From the cell containing the given text, extract its center point as [x, y] coordinate. 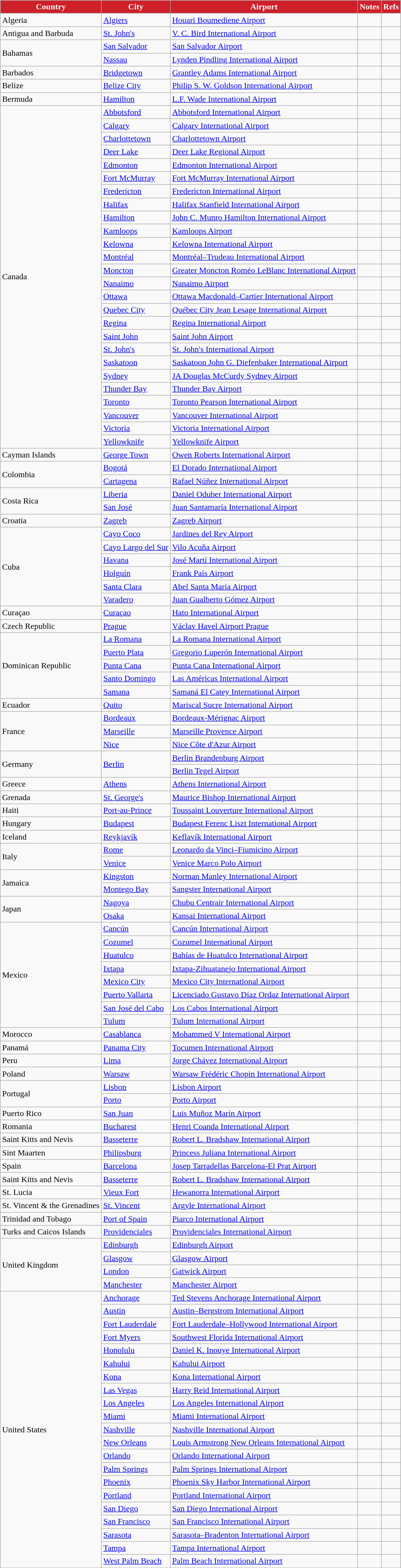
Argyle International Airport [264, 1205]
Cayo Largo del Sur [136, 547]
Panama City [136, 1048]
Budapest [136, 824]
Phoenix [136, 1482]
Kona International Airport [264, 1377]
Glasgow [136, 1258]
Grantley Adams International Airport [264, 73]
Notes [370, 7]
Punta Cana International Airport [264, 665]
Fort Myers [136, 1337]
City [136, 7]
Sarasota [136, 1535]
Manchester Airport [264, 1285]
Manchester [136, 1285]
Victoria [136, 428]
Phoenix Sky Harbor International Airport [264, 1482]
Havana [136, 560]
Deer Lake Regional Airport [264, 152]
St. John's International Airport [264, 349]
Ottawa [136, 297]
Honolulu [136, 1350]
Airport [264, 7]
Saint John [136, 336]
Canada [51, 277]
Daniel K. Inouye International Airport [264, 1350]
Josep Tarradellas Barcelona-El Prat Airport [264, 1166]
Quito [136, 705]
Thunder Bay [136, 389]
Václav Havel Airport Prague [264, 626]
Puerto Rico [51, 1113]
Port of Spain [136, 1218]
Philipsburg [136, 1153]
Lynden Pindling International Airport [264, 60]
Jamaica [51, 883]
Edinburgh Airport [264, 1245]
Princess Juliana International Airport [264, 1153]
Liberia [136, 494]
Ecuador [51, 705]
Nagoya [136, 903]
Kansai International Airport [264, 916]
Varadero [136, 600]
London [136, 1271]
Fort McMurray International Airport [264, 178]
San Salvador Airport [264, 46]
Country [51, 7]
Jardines del Rey Airport [264, 534]
Houari Boumediene Airport [264, 20]
Kelowna International Airport [264, 244]
Kahului Airport [264, 1363]
San Juan [136, 1113]
New Orleans [136, 1443]
Lisbon [136, 1087]
Panamá [51, 1048]
Refs [391, 7]
Hato International Airport [264, 613]
Vilo Acuña Airport [264, 547]
Los Angeles [136, 1403]
Nanaimo [136, 283]
Vancouver [136, 415]
Fort Lauderdale [136, 1324]
Thunder Bay Airport [264, 389]
Austin [136, 1311]
Charlottetown Airport [264, 138]
Mariscal Sucre International Airport [264, 705]
Yellowknife Airport [264, 442]
Gregorio Luperón International Airport [264, 652]
Fort McMurray [136, 178]
Berlin [136, 764]
JA Douglas McCurdy Sydney Airport [264, 375]
Athens [136, 784]
Samaná El Catey International Airport [264, 692]
Hungary [51, 824]
Porto Airport [264, 1100]
Yellowknife [136, 442]
Belize [51, 86]
Italy [51, 856]
Cuba [51, 567]
Rome [136, 850]
Jorge Chávez International Airport [264, 1061]
Rafael Núñez International Airport [264, 481]
Los Cabos International Airport [264, 1008]
Poland [51, 1074]
Cozumel International Airport [264, 942]
Algiers [136, 20]
Cancún [136, 929]
Bridgetown [136, 73]
Palm Beach International Airport [264, 1561]
Halifax Stanfield International Airport [264, 205]
La Romana [136, 639]
Miami [136, 1416]
Tampa [136, 1548]
Bahías de Huatulco International Airport [264, 955]
Kamloops [136, 231]
Nashville [136, 1430]
Lima [136, 1061]
José Martí International Airport [264, 560]
Philip S. W. Goldson International Airport [264, 86]
El Dorado International Airport [264, 468]
Southwest Florida International Airport [264, 1337]
San Diego [136, 1508]
Providenciales [136, 1232]
Moncton [136, 270]
United States [51, 1429]
Samana [136, 692]
Sydney [136, 375]
Cartagena [136, 481]
Regina International Airport [264, 323]
Orlando International Airport [264, 1456]
Tulum [136, 1021]
Cayo Coco [136, 534]
Kelowna [136, 244]
Trinidad and Tobago [51, 1218]
Holguín [136, 573]
Nice [136, 744]
Edmonton [136, 165]
Sarasota–Bradenton International Airport [264, 1535]
San Diego International Airport [264, 1508]
Bucharest [136, 1126]
Prague [136, 626]
Fredericton [136, 191]
Sint Maarten [51, 1153]
La Romana International Airport [264, 639]
Henri Coanda International Airport [264, 1126]
Bogotá [136, 468]
Costa Rica [51, 501]
Warsaw Frédéric Chopin International Airport [264, 1074]
Palm Springs International Airport [264, 1469]
Marseille Provence Airport [264, 731]
Las Vegas [136, 1390]
Juan Gualberto Gómez Airport [264, 600]
Venice Marco Polo Airport [264, 863]
V. C. Bird International Airport [264, 33]
Mexico City International Airport [264, 981]
Hewanorra International Airport [264, 1192]
Belize City [136, 86]
Santo Domingo [136, 679]
Montréal [136, 257]
Palm Springs [136, 1469]
Ted Stevens Anchorage International Airport [264, 1298]
San Francisco International Airport [264, 1522]
Harry Reid International Airport [264, 1390]
George Town [136, 455]
Calgary International Airport [264, 125]
Montego Bay [136, 889]
Ixtapa [136, 968]
Keflavík International Airport [264, 837]
Turks and Caicos Islands [51, 1232]
Tulum International Airport [264, 1021]
Montréal–Trudeau International Airport [264, 257]
Norman Manley International Airport [264, 876]
Abel Santa María Airport [264, 587]
Haiti [51, 810]
Piarco International Airport [264, 1218]
Zagreb [136, 520]
L.F. Wade International Airport [264, 99]
Edinburgh [136, 1245]
Ottawa Macdonald–Cartier International Airport [264, 297]
Athens International Airport [264, 784]
Osaka [136, 916]
Barcelona [136, 1166]
St. George's [136, 797]
St. Lucia [51, 1192]
Halifax [136, 205]
Romania [51, 1126]
John C. Munro Hamilton International Airport [264, 218]
Puerto Plata [136, 652]
Louis Armstrong New Orleans International Airport [264, 1443]
Budapest Ferenc Liszt International Airport [264, 824]
Punta Cana [136, 665]
Saint John Airport [264, 336]
Ixtapa-Zihuatanejo International Airport [264, 968]
San Francisco [136, 1522]
Grenada [51, 797]
Huatulco [136, 955]
Las Américas International Airport [264, 679]
Los Angeles International Airport [264, 1403]
Bermuda [51, 99]
Owen Roberts International Airport [264, 455]
Zagreb Airport [264, 520]
Gatwick Airport [264, 1271]
West Palm Beach [136, 1561]
Vancouver International Airport [264, 415]
Calgary [136, 125]
Mexico [51, 975]
Abbotsford [136, 112]
Peru [51, 1061]
Austin–Bergstrom International Airport [264, 1311]
Quebec City [136, 310]
Marseille [136, 731]
Saskatoon [136, 362]
Algeria [51, 20]
Tampa International Airport [264, 1548]
Nashville International Airport [264, 1430]
Leonardo da Vinci–Fiumicino Airport [264, 850]
Berlin Brandenburg Airport [264, 758]
Nassau [136, 60]
Regina [136, 323]
Bordeaux [136, 718]
San José [136, 507]
Casablanca [136, 1034]
France [51, 731]
Porto [136, 1100]
Anchorage [136, 1298]
Toussaint Louverture International Airport [264, 810]
Vieux Fort [136, 1192]
Kamloops Airport [264, 231]
Portugal [51, 1094]
Tocumen International Airport [264, 1048]
Portland International Airport [264, 1495]
Licenciado Gustavo Díaz Ordaz International Airport [264, 995]
Lisbon Airport [264, 1087]
Kahului [136, 1363]
Frank País Airport [264, 573]
Warsaw [136, 1074]
Juan Santamaría International Airport [264, 507]
Miami International Airport [264, 1416]
Croatia [51, 520]
Cancún International Airport [264, 929]
Dominican Republic [51, 665]
Colombia [51, 474]
St. Vincent [136, 1205]
Kingston [136, 876]
Fredericton International Airport [264, 191]
Morocco [51, 1034]
Mexico City [136, 981]
Toronto [136, 402]
Spain [51, 1166]
San Salvador [136, 46]
Toronto Pearson International Airport [264, 402]
St. Vincent & the Grenadines [51, 1205]
Germany [51, 764]
Daniel Oduber International Airport [264, 494]
Port-au-Prince [136, 810]
Berlin Tegel Airport [264, 771]
Japan [51, 909]
Deer Lake [136, 152]
Puerto Vallarta [136, 995]
Barbados [51, 73]
Nanaimo Airport [264, 283]
Glasgow Airport [264, 1258]
Orlando [136, 1456]
Greater Moncton Roméo LeBlanc International Airport [264, 270]
Victoria International Airport [264, 428]
Maurice Bishop International Airport [264, 797]
Bahamas [51, 53]
Sangster International Airport [264, 889]
Cayman Islands [51, 455]
San José del Cabo [136, 1008]
Québec City Jean Lesage International Airport [264, 310]
Kona [136, 1377]
Portland [136, 1495]
Chubu Centrair International Airport [264, 903]
Iceland [51, 837]
Venice [136, 863]
United Kingdom [51, 1265]
Mohammed V International Airport [264, 1034]
Antigua and Barbuda [51, 33]
Charlottetown [136, 138]
Providenciales International Airport [264, 1232]
Saskatoon John G. Diefenbaker International Airport [264, 362]
Edmonton International Airport [264, 165]
Luis Muñoz Marín Airport [264, 1113]
Cozumel [136, 942]
Nice Côte d'Azur Airport [264, 744]
Abbotsford International Airport [264, 112]
Reykjavík [136, 837]
Czech Republic [51, 626]
Greece [51, 784]
Santa Clara [136, 587]
Fort Lauderdale–Hollywood International Airport [264, 1324]
Bordeaux-Mérignac Airport [264, 718]
